Identify which cell holds the provided text, then report its [x, y] central coordinate. 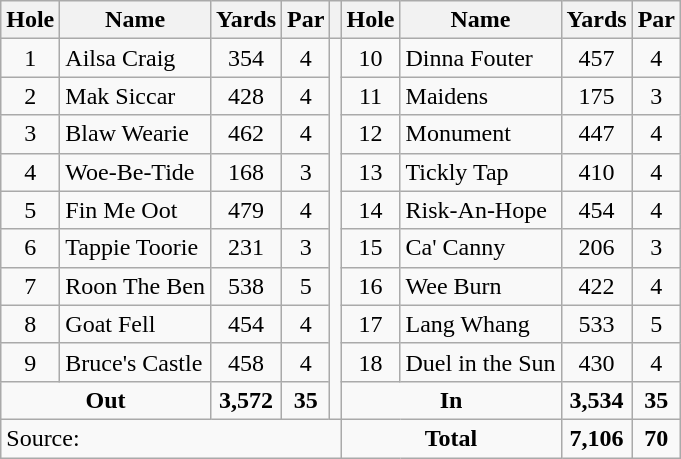
Monument [480, 134]
Mak Siccar [136, 96]
Wee Burn [480, 286]
14 [370, 210]
Risk-An-Hope [480, 210]
Roon The Ben [136, 286]
10 [370, 58]
Blaw Wearie [136, 134]
13 [370, 172]
12 [370, 134]
Out [106, 400]
Duel in the Sun [480, 362]
8 [30, 324]
410 [596, 172]
Dinna Fouter [480, 58]
422 [596, 286]
17 [370, 324]
11 [370, 96]
168 [246, 172]
Woe-Be-Tide [136, 172]
533 [596, 324]
18 [370, 362]
Tickly Tap [480, 172]
2 [30, 96]
7,106 [596, 438]
9 [30, 362]
Lang Whang [480, 324]
538 [246, 286]
206 [596, 248]
479 [246, 210]
70 [656, 438]
354 [246, 58]
175 [596, 96]
Total [451, 438]
6 [30, 248]
428 [246, 96]
3,534 [596, 400]
1 [30, 58]
Fin Me Oot [136, 210]
In [451, 400]
Maidens [480, 96]
231 [246, 248]
15 [370, 248]
Tappie Toorie [136, 248]
Goat Fell [136, 324]
16 [370, 286]
3,572 [246, 400]
458 [246, 362]
Ca' Canny [480, 248]
457 [596, 58]
Bruce's Castle [136, 362]
430 [596, 362]
447 [596, 134]
7 [30, 286]
462 [246, 134]
Source: [171, 438]
Ailsa Craig [136, 58]
